Scan for the cell matching the given text and deliver its (x, y) coordinate at center. 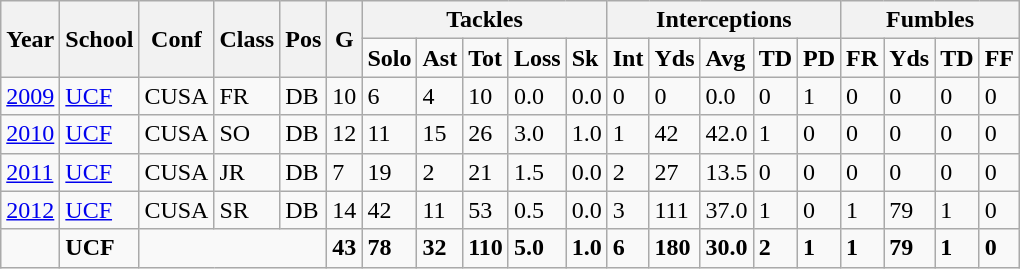
110 (486, 248)
Class (247, 39)
27 (674, 172)
Int (628, 58)
Sk (586, 58)
Interceptions (724, 20)
37.0 (726, 210)
2011 (30, 172)
Conf (176, 39)
SR (247, 210)
G (344, 39)
180 (674, 248)
Year (30, 39)
15 (440, 134)
FF (999, 58)
26 (486, 134)
Loss (537, 58)
PD (820, 58)
2009 (30, 96)
Fumbles (930, 20)
SO (247, 134)
43 (344, 248)
53 (486, 210)
30.0 (726, 248)
4 (440, 96)
School (100, 39)
Avg (726, 58)
2012 (30, 210)
5.0 (537, 248)
3.0 (537, 134)
42.0 (726, 134)
3 (628, 210)
Tot (486, 58)
19 (390, 172)
Ast (440, 58)
JR (247, 172)
14 (344, 210)
7 (344, 172)
78 (390, 248)
13.5 (726, 172)
1.5 (537, 172)
Solo (390, 58)
12 (344, 134)
32 (440, 248)
Pos (304, 39)
Tackles (484, 20)
0.5 (537, 210)
111 (674, 210)
21 (486, 172)
2010 (30, 134)
